Return [X, Y] of the center of cell containing provided text 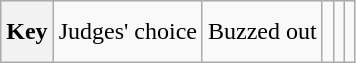
Key [27, 32]
Judges' choice [128, 32]
Buzzed out [262, 32]
